From the cell containing the given text, extract its center point as [x, y] coordinate. 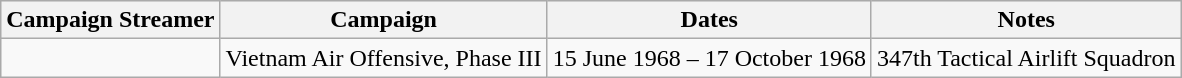
Campaign Streamer [110, 20]
347th Tactical Airlift Squadron [1026, 58]
Campaign [384, 20]
15 June 1968 – 17 October 1968 [709, 58]
Dates [709, 20]
Vietnam Air Offensive, Phase III [384, 58]
Notes [1026, 20]
